Return the (X, Y) coordinate for the center point of the cell that contains the specified text.  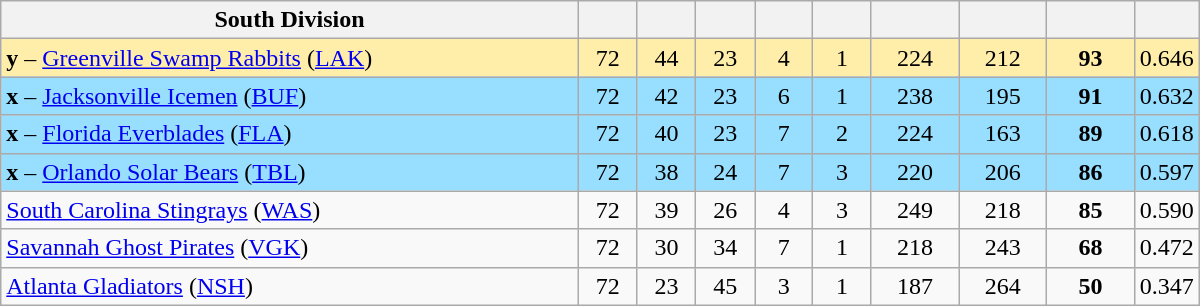
34 (726, 248)
93 (1090, 58)
6 (784, 96)
0.472 (1166, 248)
243 (1003, 248)
220 (915, 172)
2 (842, 134)
91 (1090, 96)
249 (915, 210)
195 (1003, 96)
42 (666, 96)
68 (1090, 248)
24 (726, 172)
50 (1090, 286)
Savannah Ghost Pirates (VGK) (290, 248)
x – Florida Everblades (FLA) (290, 134)
26 (726, 210)
89 (1090, 134)
0.632 (1166, 96)
30 (666, 248)
187 (915, 286)
39 (666, 210)
y – Greenville Swamp Rabbits (LAK) (290, 58)
x – Jacksonville Icemen (BUF) (290, 96)
44 (666, 58)
South Division (290, 20)
0.597 (1166, 172)
0.618 (1166, 134)
0.347 (1166, 286)
212 (1003, 58)
South Carolina Stingrays (WAS) (290, 210)
85 (1090, 210)
45 (726, 286)
0.646 (1166, 58)
x – Orlando Solar Bears (TBL) (290, 172)
163 (1003, 134)
86 (1090, 172)
206 (1003, 172)
40 (666, 134)
238 (915, 96)
Atlanta Gladiators (NSH) (290, 286)
0.590 (1166, 210)
264 (1003, 286)
38 (666, 172)
